From the cell containing the given text, extract its center point as [X, Y] coordinate. 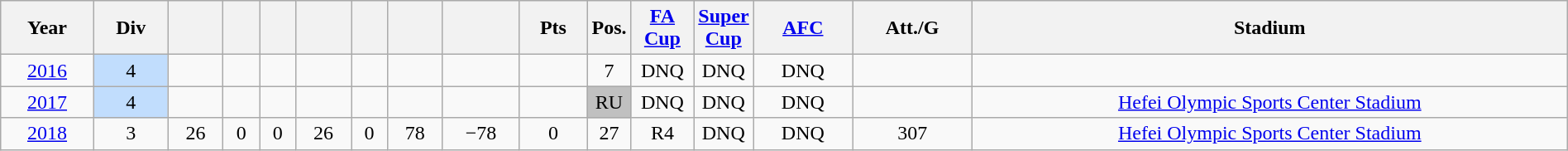
Div [131, 28]
7 [609, 71]
AFC [803, 28]
R4 [662, 134]
RU [609, 102]
2017 [48, 102]
−78 [481, 134]
Pos. [609, 28]
3 [131, 134]
27 [609, 134]
Stadium [1269, 28]
2016 [48, 71]
Year [48, 28]
Super Cup [724, 28]
Pts [553, 28]
2018 [48, 134]
78 [415, 134]
Att./G [912, 28]
307 [912, 134]
FA Cup [662, 28]
